Determine the [X, Y] coordinate at the center of the cell enclosing the given text.  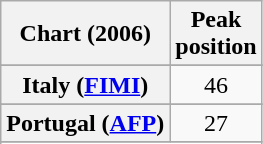
Portugal (AFP) [86, 123]
Peakposition [216, 34]
Chart (2006) [86, 34]
46 [216, 85]
27 [216, 123]
Italy (FIMI) [86, 85]
